Locate the cell with the specified text and output its [X, Y] center coordinate. 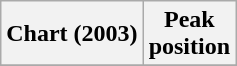
Chart (2003) [72, 34]
Peakposition [189, 34]
